For the text-containing cell, return its midpoint in [X, Y] coordinate format. 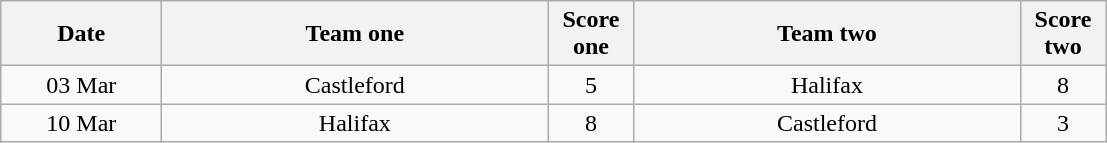
Score one [591, 34]
Team one [355, 34]
10 Mar [82, 123]
Date [82, 34]
Team two [827, 34]
03 Mar [82, 85]
5 [591, 85]
3 [1063, 123]
Score two [1063, 34]
